Return [x, y] of the center of cell containing provided text 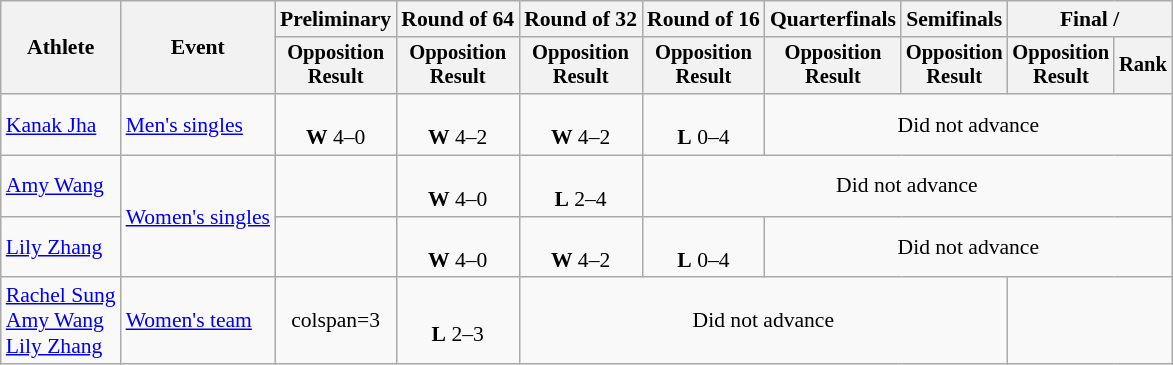
Round of 16 [704, 19]
Men's singles [198, 124]
Kanak Jha [61, 124]
Rank [1143, 66]
Preliminary [336, 19]
Athlete [61, 48]
colspan=3 [336, 322]
Round of 32 [580, 19]
Final / [1090, 19]
Quarterfinals [833, 19]
Women's team [198, 322]
L 2–4 [580, 186]
Semifinals [954, 19]
Lily Zhang [61, 248]
Women's singles [198, 217]
L 2–3 [458, 322]
Round of 64 [458, 19]
Rachel SungAmy WangLily Zhang [61, 322]
Amy Wang [61, 186]
Event [198, 48]
